Search for the cell housing the specified text and yield its (X, Y) center coordinate. 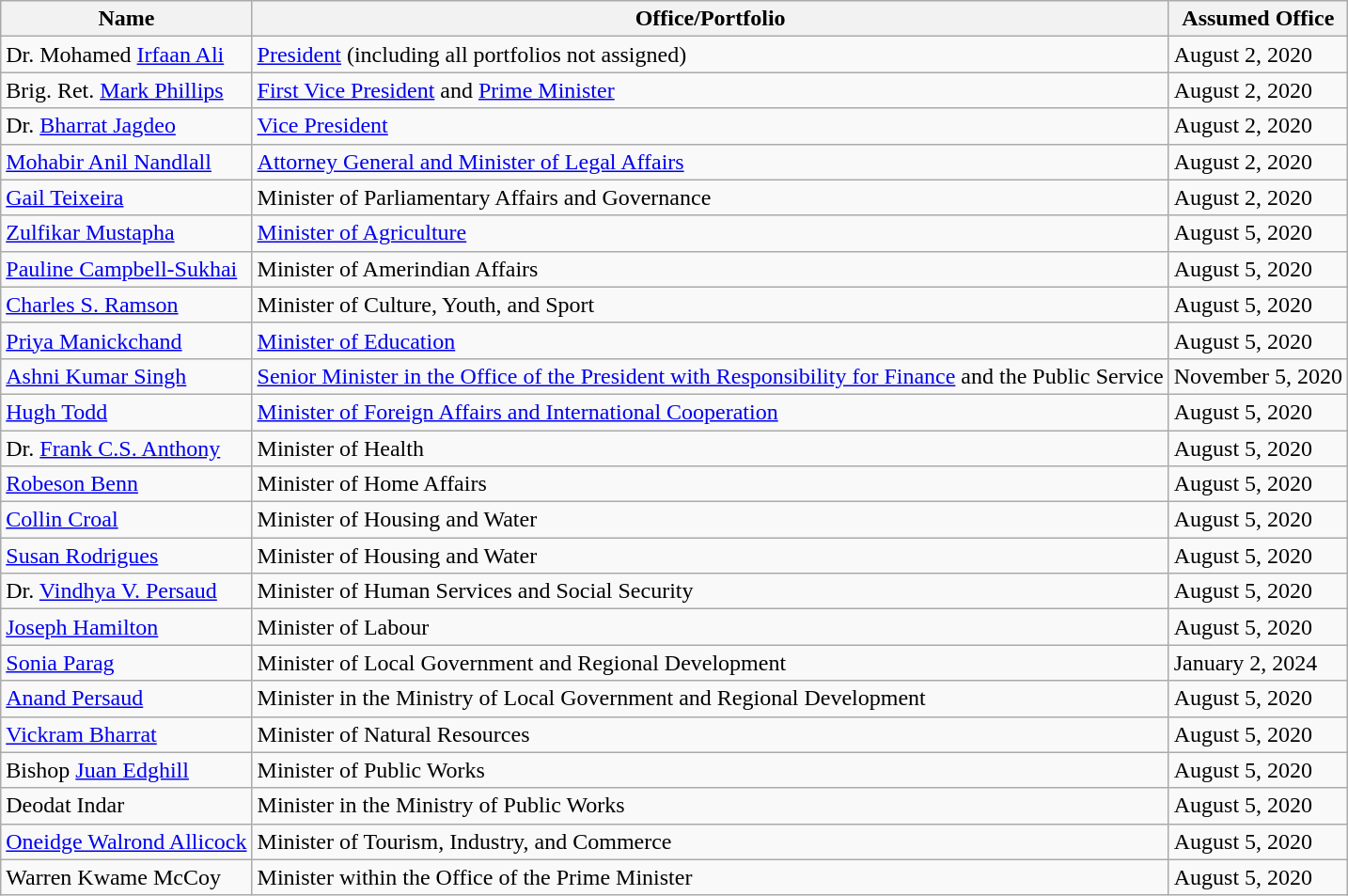
Brig. Ret. Mark Phillips (126, 90)
Deodat Indar (126, 806)
President (including all portfolios not assigned) (711, 55)
Minister of Parliamentary Affairs and Governance (711, 197)
Attorney General and Minister of Legal Affairs (711, 162)
Minister of Human Services and Social Security (711, 591)
Assumed Office (1258, 19)
Dr. Frank C.S. Anthony (126, 448)
Minister of Amerindian Affairs (711, 269)
Gail Teixeira (126, 197)
Minister of Labour (711, 627)
Minister of Local Government and Regional Development (711, 663)
Senior Minister in the Office of the President with Responsibility for Finance and the Public Service (711, 376)
Minister of Tourism, Industry, and Commerce (711, 841)
Office/Portfolio (711, 19)
Hugh Todd (126, 412)
Bishop Juan Edghill (126, 770)
Robeson Benn (126, 484)
Dr. Mohamed Irfaan Ali (126, 55)
Minister in the Ministry of Public Works (711, 806)
Minister of Foreign Affairs and International Cooperation (711, 412)
First Vice President and Prime Minister (711, 90)
Minister of Culture, Youth, and Sport (711, 305)
Minister of Education (711, 340)
November 5, 2020 (1258, 376)
Minister of Health (711, 448)
Vickram Bharrat (126, 734)
Joseph Hamilton (126, 627)
Dr. Vindhya V. Persaud (126, 591)
Minister of Natural Resources (711, 734)
Oneidge Walrond Allicock (126, 841)
Minister within the Office of the Prime Minister (711, 877)
Sonia Parag (126, 663)
Zulfikar Mustapha (126, 233)
Vice President (711, 126)
Warren Kwame McCoy (126, 877)
Minister of Agriculture (711, 233)
Minister in the Ministry of Local Government and Regional Development (711, 699)
Pauline Campbell-Sukhai (126, 269)
Collin Croal (126, 520)
Charles S. Ramson (126, 305)
Minister of Public Works (711, 770)
Susan Rodrigues (126, 556)
Minister of Home Affairs (711, 484)
Priya Manickchand (126, 340)
Anand Persaud (126, 699)
Name (126, 19)
Mohabir Anil Nandlall (126, 162)
January 2, 2024 (1258, 663)
Dr. Bharrat Jagdeo (126, 126)
Ashni Kumar Singh (126, 376)
